For the text-containing cell, return its midpoint in (X, Y) coordinate format. 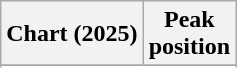
Peakposition (189, 34)
Chart (2025) (72, 34)
